Identify which cell holds the provided text, then report its (X, Y) central coordinate. 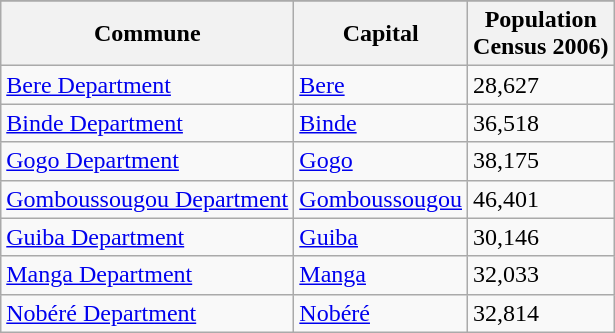
Nobéré Department (148, 313)
Gogo (381, 161)
Binde Department (148, 123)
46,401 (541, 199)
38,175 (541, 161)
28,627 (541, 85)
Binde (381, 123)
Bere Department (148, 85)
Nobéré (381, 313)
Bere (381, 85)
36,518 (541, 123)
Gomboussougou Department (148, 199)
Gogo Department (148, 161)
32,814 (541, 313)
Manga Department (148, 275)
Guiba Department (148, 237)
32,033 (541, 275)
Capital (381, 34)
Manga (381, 275)
Guiba (381, 237)
30,146 (541, 237)
PopulationCensus 2006) (541, 34)
Gomboussougou (381, 199)
Commune (148, 34)
